Return [x, y] of the center of cell containing provided text 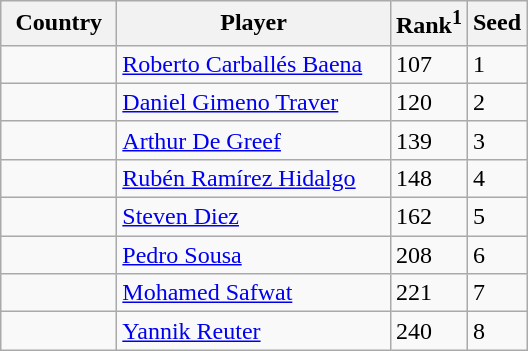
240 [428, 331]
7 [496, 293]
148 [428, 178]
Roberto Carballés Baena [254, 64]
Yannik Reuter [254, 331]
Mohamed Safwat [254, 293]
120 [428, 102]
162 [428, 217]
Seed [496, 24]
139 [428, 140]
Player [254, 24]
208 [428, 255]
Steven Diez [254, 217]
Country [59, 24]
3 [496, 140]
8 [496, 331]
221 [428, 293]
107 [428, 64]
Pedro Sousa [254, 255]
6 [496, 255]
1 [496, 64]
Rank1 [428, 24]
Daniel Gimeno Traver [254, 102]
4 [496, 178]
5 [496, 217]
Rubén Ramírez Hidalgo [254, 178]
2 [496, 102]
Arthur De Greef [254, 140]
